Locate the cell with the specified text and output its [x, y] center coordinate. 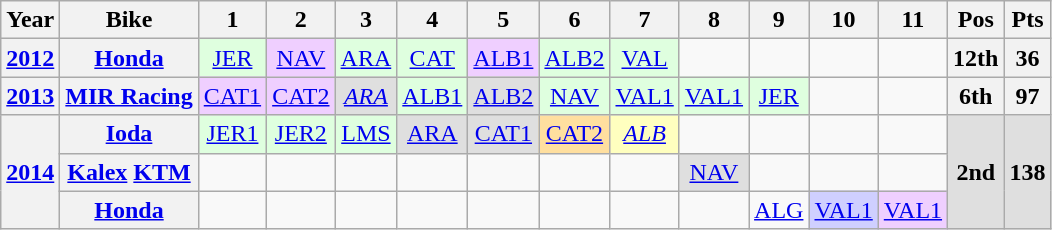
Bike [129, 20]
ALG [779, 210]
2012 [30, 58]
2 [301, 20]
5 [504, 20]
9 [779, 20]
JER1 [232, 134]
Ioda [129, 134]
7 [644, 20]
4 [432, 20]
10 [844, 20]
2nd [976, 172]
8 [714, 20]
2013 [30, 96]
36 [1028, 58]
Pts [1028, 20]
11 [912, 20]
2014 [30, 172]
6th [976, 96]
CAT [432, 58]
138 [1028, 172]
ALB [644, 134]
Kalex KTM [129, 172]
Year [30, 20]
LMS [366, 134]
6 [574, 20]
3 [366, 20]
Pos [976, 20]
VAL [644, 58]
1 [232, 20]
12th [976, 58]
MIR Racing [129, 96]
JER2 [301, 134]
97 [1028, 96]
